Find where the given text appears and provide that cell's center as [X, Y] coordinate. 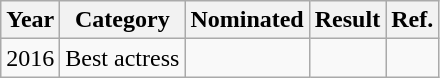
2016 [30, 58]
Ref. [412, 20]
Category [122, 20]
Year [30, 20]
Nominated [247, 20]
Best actress [122, 58]
Result [347, 20]
